From the cell containing the given text, extract its center point as (X, Y) coordinate. 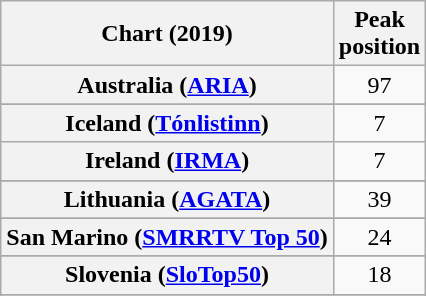
San Marino (SMRRTV Top 50) (168, 237)
Peakposition (379, 34)
Australia (ARIA) (168, 85)
Chart (2019) (168, 34)
Ireland (IRMA) (168, 161)
97 (379, 85)
Iceland (Tónlistinn) (168, 123)
Lithuania (AGATA) (168, 199)
39 (379, 199)
Slovenia (SloTop50) (168, 275)
18 (379, 275)
24 (379, 237)
